Extract the (x, y) coordinate from the center of the cell holding the provided text.  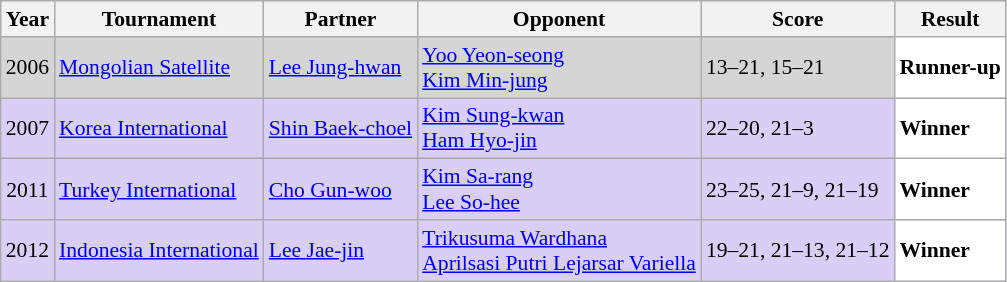
Korea International (159, 128)
Score (798, 19)
Tournament (159, 19)
Indonesia International (159, 250)
Shin Baek-choel (340, 128)
19–21, 21–13, 21–12 (798, 250)
2006 (28, 68)
23–25, 21–9, 21–19 (798, 190)
Turkey International (159, 190)
Lee Jung-hwan (340, 68)
Lee Jae-jin (340, 250)
Cho Gun-woo (340, 190)
Opponent (559, 19)
Yoo Yeon-seong Kim Min-jung (559, 68)
Partner (340, 19)
2007 (28, 128)
2012 (28, 250)
Runner-up (950, 68)
Mongolian Satellite (159, 68)
Result (950, 19)
2011 (28, 190)
22–20, 21–3 (798, 128)
13–21, 15–21 (798, 68)
Kim Sa-rang Lee So-hee (559, 190)
Year (28, 19)
Trikusuma Wardhana Aprilsasi Putri Lejarsar Variella (559, 250)
Kim Sung-kwan Ham Hyo-jin (559, 128)
